Locate the cell with the specified text and output its (X, Y) center coordinate. 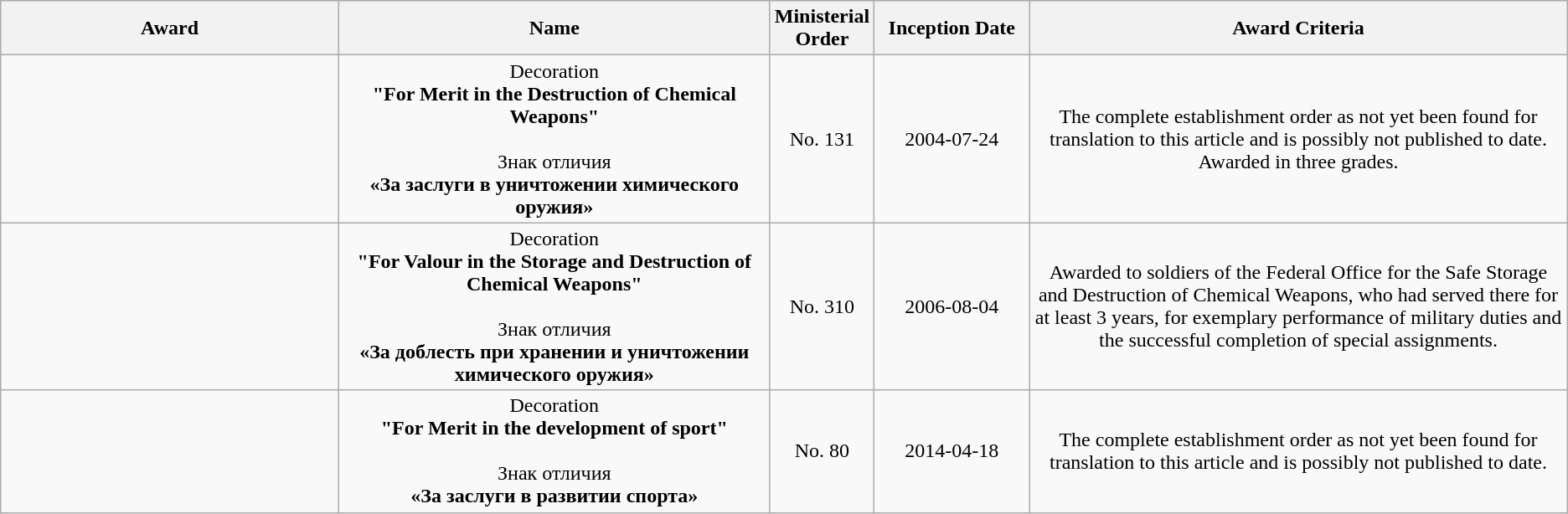
Award Criteria (1298, 28)
2006-08-04 (952, 306)
Decoration"For Merit in the development of sport"Знак отличия«За заслуги в развитии спорта» (554, 451)
2004-07-24 (952, 139)
Decoration"For Merit in the Destruction of Chemical Weapons"Знак отличия«За заслуги в уничтожении химического оружия» (554, 139)
Name (554, 28)
Inception Date (952, 28)
No. 131 (822, 139)
The complete establishment order as not yet been found for translation to this article and is possibly not published to date. (1298, 451)
Decoration"For Valour in the Storage and Destruction of Chemical Weapons"Знак отличия«За доблесть при хранении и уничтожении химического оружия» (554, 306)
No. 310 (822, 306)
2014-04-18 (952, 451)
Ministerial Order (822, 28)
No. 80 (822, 451)
Award (170, 28)
